Return the (x, y) coordinate for the center point of the cell that contains the specified text.  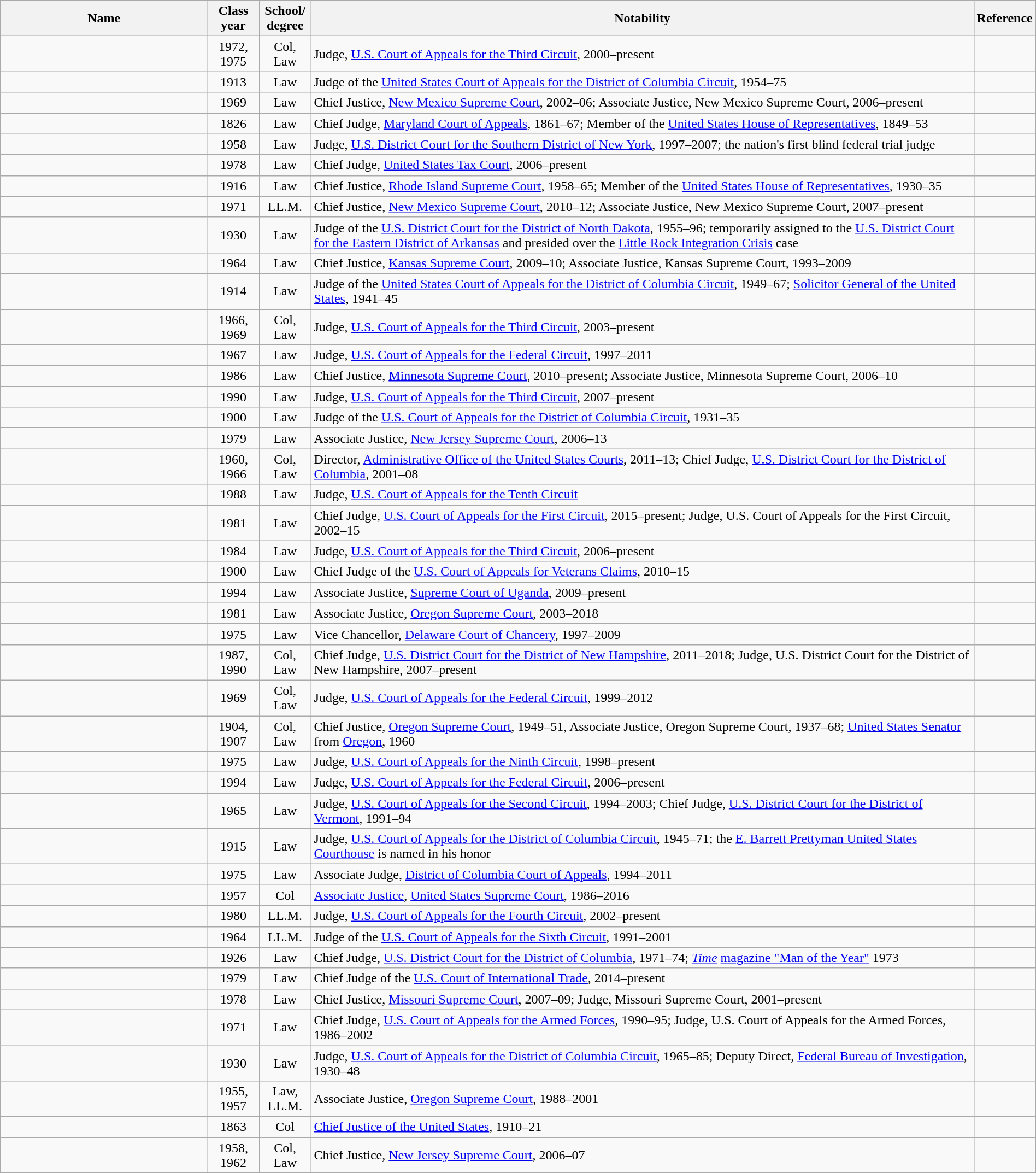
1958,1962 (234, 1154)
1957 (234, 895)
Judge, U.S. Court of Appeals for the District of Columbia Circuit, 1965–85; Deputy Direct, Federal Bureau of Investigation, 1930–48 (643, 1063)
Director, Administrative Office of the United States Courts, 2011–13; Chief Judge, U.S. District Court for the District of Columbia, 2001–08 (643, 467)
Chief Justice, Oregon Supreme Court, 1949–51, Associate Justice, Oregon Supreme Court, 1937–68; United States Senator from Oregon, 1960 (643, 734)
School/degree (285, 19)
Judge, U.S. Court of Appeals for the Second Circuit, 1994–2003; Chief Judge, U.S. District Court for the District of Vermont, 1991–94 (643, 811)
Associate Judge, District of Columbia Court of Appeals, 1994–2011 (643, 875)
1958 (234, 144)
1967 (234, 355)
1986 (234, 376)
Judge, U.S. District Court for the Southern District of New York, 1997–2007; the nation's first blind federal trial judge (643, 144)
Judge, U.S. Court of Appeals for the Third Circuit, 2006–present (643, 551)
Chief Justice, New Mexico Supreme Court, 2002–06; Associate Justice, New Mexico Supreme Court, 2006–present (643, 103)
1980 (234, 916)
Associate Justice, New Jersey Supreme Court, 2006–13 (643, 438)
Chief Judge, Maryland Court of Appeals, 1861–67; Member of the United States House of Representatives, 1849–53 (643, 124)
1984 (234, 551)
Associate Justice, Oregon Supreme Court, 2003–2018 (643, 613)
Chief Judge, U.S. Court of Appeals for the Armed Forces, 1990–95; Judge, U.S. Court of Appeals for the Armed Forces, 1986–2002 (643, 1028)
1904,1907 (234, 734)
Chief Justice, Kansas Supreme Court, 2009–10; Associate Justice, Kansas Supreme Court, 1993–2009 (643, 263)
Class year (234, 19)
Judge, U.S. Court of Appeals for the Tenth Circuit (643, 495)
Law,LL.M. (285, 1099)
Notability (643, 19)
Judge of the United States Court of Appeals for the District of Columbia Circuit, 1949–67; Solicitor General of the United States, 1941–45 (643, 291)
Chief Judge, United States Tax Court, 2006–present (643, 165)
1972,1975 (234, 54)
Judge, U.S. Court of Appeals for the Third Circuit, 2007–present (643, 397)
Chief Justice, New Jersey Supreme Court, 2006–07 (643, 1154)
Judge, U.S. Court of Appeals for the Ninth Circuit, 1998–present (643, 762)
1987,1990 (234, 662)
1916 (234, 186)
Chief Justice, Rhode Island Supreme Court, 1958–65; Member of the United States House of Representatives, 1930–35 (643, 186)
Chief Judge of the U.S. Court of International Trade, 2014–present (643, 978)
Chief Judge, U.S. Court of Appeals for the First Circuit, 2015–present; Judge, U.S. Court of Appeals for the First Circuit, 2002–15 (643, 523)
1955,1957 (234, 1099)
Associate Justice, Oregon Supreme Court, 1988–2001 (643, 1099)
1965 (234, 811)
Chief Judge of the U.S. Court of Appeals for Veterans Claims, 2010–15 (643, 572)
Chief Judge, U.S. District Court for the District of Columbia, 1971–74; Time magazine "Man of the Year" 1973 (643, 958)
Vice Chancellor, Delaware Court of Chancery, 1997–2009 (643, 634)
Associate Justice, Supreme Court of Uganda, 2009–present (643, 593)
Judge, U.S. Court of Appeals for the Third Circuit, 2003–present (643, 327)
Chief Justice, New Mexico Supreme Court, 2010–12; Associate Justice, New Mexico Supreme Court, 2007–present (643, 207)
1913 (234, 82)
1926 (234, 958)
Judge of the United States Court of Appeals for the District of Columbia Circuit, 1954–75 (643, 82)
1960,1966 (234, 467)
Chief Justice, Missouri Supreme Court, 2007–09; Judge, Missouri Supreme Court, 2001–present (643, 999)
Judge of the U.S. Court of Appeals for the District of Columbia Circuit, 1931–35 (643, 418)
1990 (234, 397)
1966,1969 (234, 327)
Judge, U.S. Court of Appeals for the District of Columbia Circuit, 1945–71; the E. Barrett Prettyman United States Courthouse is named in his honor (643, 846)
Judge, U.S. Court of Appeals for the Federal Circuit, 1997–2011 (643, 355)
1914 (234, 291)
1863 (234, 1127)
Reference (1004, 19)
Judge, U.S. Court of Appeals for the Federal Circuit, 1999–2012 (643, 697)
1915 (234, 846)
1826 (234, 124)
1988 (234, 495)
Judge, U.S. Court of Appeals for the Fourth Circuit, 2002–present (643, 916)
Chief Justice, Minnesota Supreme Court, 2010–present; Associate Justice, Minnesota Supreme Court, 2006–10 (643, 376)
Judge, U.S. Court of Appeals for the Federal Circuit, 2006–present (643, 783)
Associate Justice, United States Supreme Court, 1986–2016 (643, 895)
Chief Justice of the United States, 1910–21 (643, 1127)
Judge, U.S. Court of Appeals for the Third Circuit, 2000–present (643, 54)
Judge of the U.S. Court of Appeals for the Sixth Circuit, 1991–2001 (643, 937)
Name (104, 19)
